Determine the (x, y) coordinate at the center of the cell enclosing the given text.  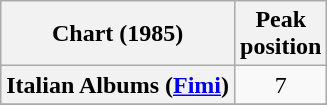
Chart (1985) (118, 34)
7 (281, 85)
Peakposition (281, 34)
Italian Albums (Fimi) (118, 85)
